Provide the (x, y) coordinate of the cell's center where the given text is located.  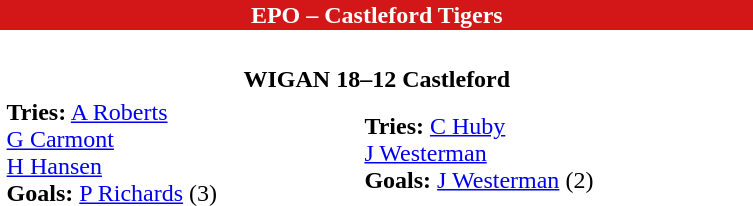
WIGAN 18–12 Castleford (376, 79)
EPO – Castleford Tigers (377, 15)
